Return the [X, Y] coordinate for the center point of the cell that contains the specified text.  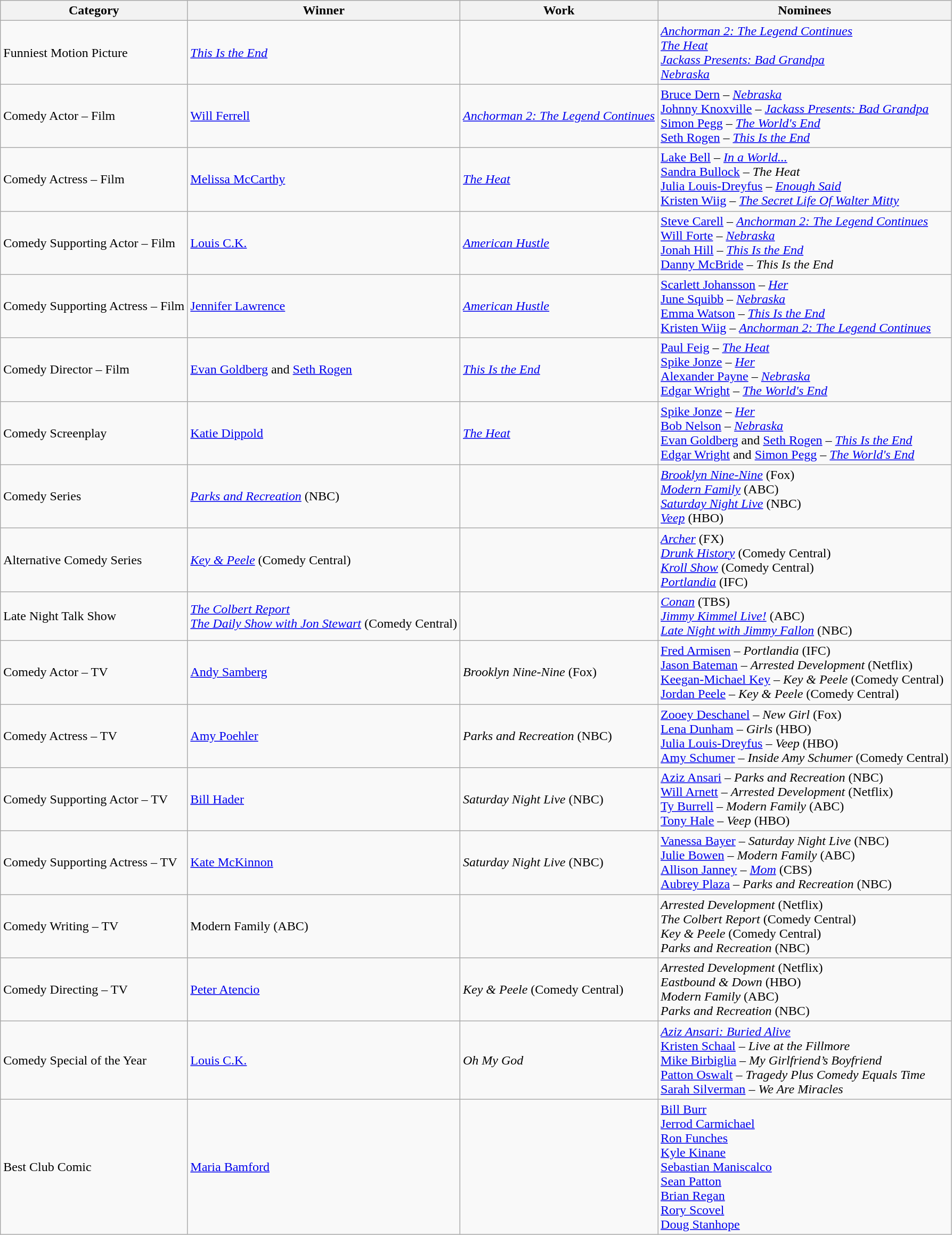
Lake Bell – In a World...Sandra Bullock – The HeatJulia Louis-Dreyfus – Enough SaidKristen Wiig – The Secret Life Of Walter Mitty [804, 179]
Comedy Supporting Actress – Film [94, 306]
Will Ferrell [324, 116]
Melissa McCarthy [324, 179]
Comedy Series [94, 497]
Bill Burr Jerrod Carmichael Ron Funches Kyle Kinane Sebastian Maniscalco Sean Patton Brian Regan Rory Scovel Doug Stanhope [804, 1167]
Bruce Dern – NebraskaJohnny Knoxville – Jackass Presents: Bad GrandpaSimon Pegg – The World's EndSeth Rogen – This Is the End [804, 116]
Anchorman 2: The Legend ContinuesThe HeatJackass Presents: Bad GrandpaNebraska [804, 52]
Jennifer Lawrence [324, 306]
Category [94, 11]
Work [559, 11]
Archer (FX)Drunk History (Comedy Central)Kroll Show (Comedy Central)Portlandia (IFC) [804, 559]
Comedy Supporting Actor – Film [94, 243]
Comedy Director – Film [94, 370]
Andy Samberg [324, 672]
Paul Feig – The HeatSpike Jonze – HerAlexander Payne – NebraskaEdgar Wright – The World's End [804, 370]
Comedy Screenplay [94, 433]
Katie Dippold [324, 433]
Arrested Development (Netflix) The Colbert Report (Comedy Central) Key & Peele (Comedy Central) Parks and Recreation (NBC) [804, 926]
Comedy Actor – Film [94, 116]
Late Night Talk Show [94, 616]
Conan (TBS)Jimmy Kimmel Live! (ABC)Late Night with Jimmy Fallon (NBC) [804, 616]
Oh My God [559, 1060]
Kate McKinnon [324, 863]
Anchorman 2: The Legend Continues [559, 116]
Funniest Motion Picture [94, 52]
Nominees [804, 11]
Maria Bamford [324, 1167]
Modern Family (ABC) [324, 926]
Comedy Directing – TV [94, 990]
Scarlett Johansson – HerJune Squibb – NebraskaEmma Watson – This Is the EndKristen Wiig – Anchorman 2: The Legend Continues [804, 306]
Alternative Comedy Series [94, 559]
Aziz Ansari – Parks and Recreation (NBC)Will Arnett – Arrested Development (Netflix)Ty Burrell – Modern Family (ABC)Tony Hale – Veep (HBO) [804, 799]
Comedy Supporting Actor – TV [94, 799]
Comedy Special of the Year [94, 1060]
Peter Atencio [324, 990]
Brooklyn Nine-Nine (Fox) [559, 672]
Comedy Writing – TV [94, 926]
Arrested Development (Netflix) Eastbound & Down (HBO) Modern Family (ABC) Parks and Recreation (NBC) [804, 990]
Brooklyn Nine-Nine (Fox)Modern Family (ABC)Saturday Night Live (NBC)Veep (HBO) [804, 497]
Zooey Deschanel – New Girl (Fox)Lena Dunham – Girls (HBO)Julia Louis-Dreyfus – Veep (HBO)Amy Schumer – Inside Amy Schumer (Comedy Central) [804, 736]
Evan Goldberg and Seth Rogen [324, 370]
Comedy Actress – Film [94, 179]
Amy Poehler [324, 736]
Comedy Supporting Actress – TV [94, 863]
Steve Carell – Anchorman 2: The Legend ContinuesWill Forte – NebraskaJonah Hill – This Is the EndDanny McBride – This Is the End [804, 243]
Vanessa Bayer – Saturday Night Live (NBC)Julie Bowen – Modern Family (ABC)Allison Janney – Mom (CBS)Aubrey Plaza – Parks and Recreation (NBC) [804, 863]
Comedy Actress – TV [94, 736]
Winner [324, 11]
Comedy Actor – TV [94, 672]
Spike Jonze – HerBob Nelson – NebraskaEvan Goldberg and Seth Rogen – This Is the EndEdgar Wright and Simon Pegg – The World's End [804, 433]
Bill Hader [324, 799]
Best Club Comic [94, 1167]
The Colbert ReportThe Daily Show with Jon Stewart (Comedy Central) [324, 616]
